Provide the (X, Y) coordinate of the cell's center where the given text is located.  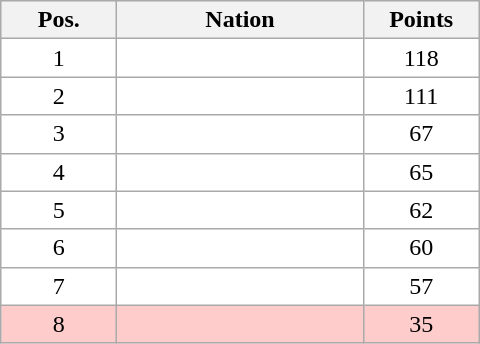
5 (59, 210)
65 (421, 172)
118 (421, 58)
111 (421, 96)
60 (421, 248)
Nation (240, 20)
Points (421, 20)
7 (59, 286)
6 (59, 248)
35 (421, 324)
57 (421, 286)
Pos. (59, 20)
2 (59, 96)
3 (59, 134)
67 (421, 134)
8 (59, 324)
1 (59, 58)
4 (59, 172)
62 (421, 210)
